Detect which cell encompasses the target text, then output its [x, y] center coordinate. 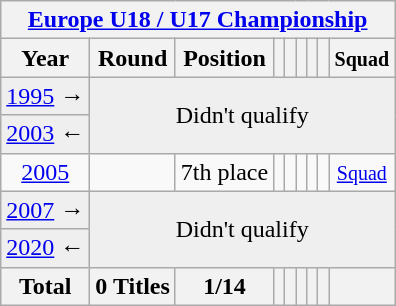
Round [133, 58]
2005 [46, 172]
2003 ← [46, 134]
2007 → [46, 210]
Europe U18 / U17 Championship [198, 20]
0 Titles [133, 286]
2020 ← [46, 248]
Total [46, 286]
7th place [224, 172]
Year [46, 58]
Position [224, 58]
1/14 [224, 286]
1995 → [46, 96]
